Determine the (X, Y) coordinate at the center of the cell enclosing the given text.  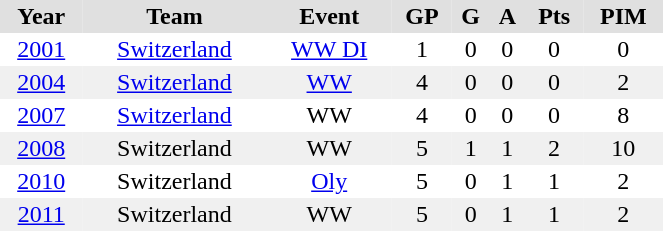
2010 (41, 182)
A (508, 16)
Pts (554, 16)
2011 (41, 214)
Team (174, 16)
8 (623, 116)
Event (328, 16)
G (471, 16)
Oly (328, 182)
Year (41, 16)
GP (422, 16)
PIM (623, 16)
2007 (41, 116)
2004 (41, 82)
10 (623, 148)
2001 (41, 50)
2008 (41, 148)
WW DI (328, 50)
